Pinpoint the cell where the given text exists, returning its (x, y) midpoint coordinate. 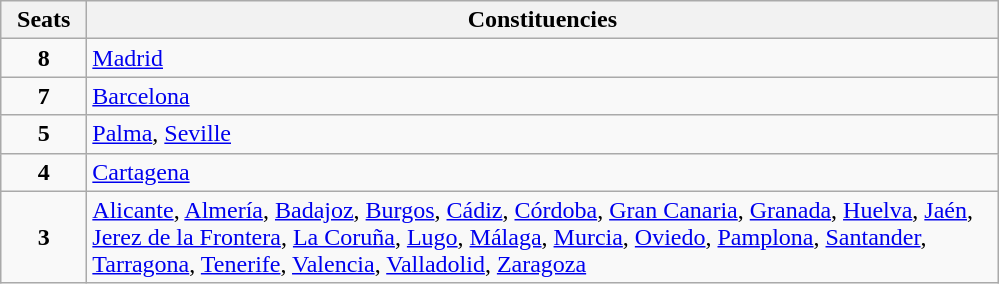
4 (44, 172)
7 (44, 96)
5 (44, 134)
Constituencies (542, 20)
Madrid (542, 58)
Barcelona (542, 96)
Seats (44, 20)
8 (44, 58)
Cartagena (542, 172)
3 (44, 237)
Palma, Seville (542, 134)
